Find where the given text appears and provide that cell's center as [X, Y] coordinate. 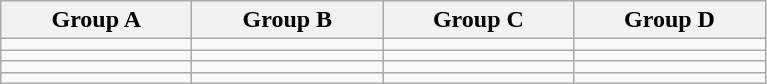
Group C [478, 20]
Group D [670, 20]
Group B [288, 20]
Group A [96, 20]
